Identify which cell holds the provided text, then report its [X, Y] central coordinate. 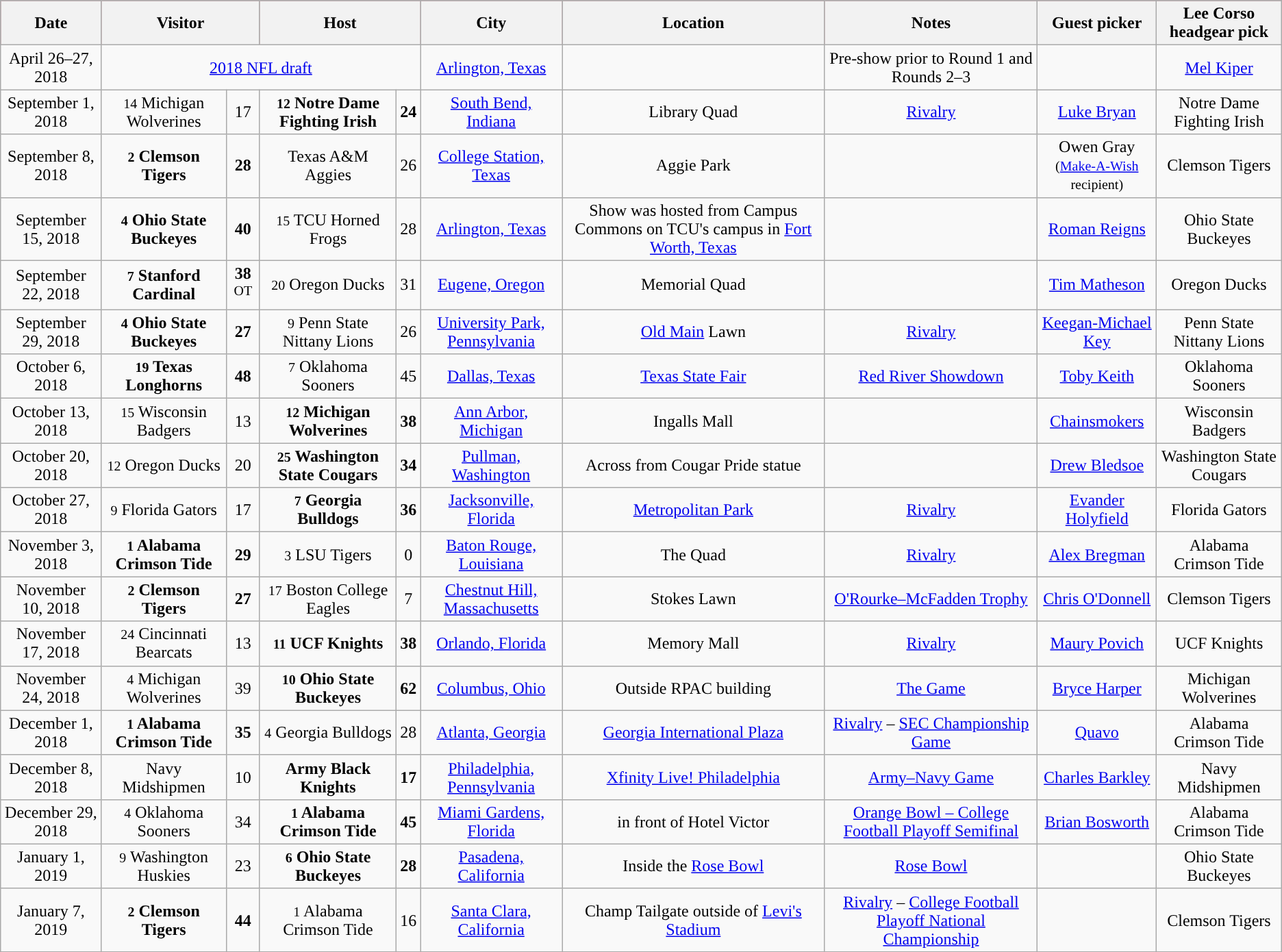
Old Main Lawn [693, 331]
Jacksonville, Florida [492, 510]
Memorial Quad [693, 285]
11 UCF Knights [328, 644]
November 17, 2018 [51, 644]
The Quad [693, 555]
The Game [931, 688]
Library Quad [693, 112]
September 1, 2018 [51, 112]
Baton Rouge, Louisiana [492, 555]
Texas A&M Aggies [328, 166]
December 8, 2018 [51, 777]
Pre-show prior to Round 1 and Rounds 2–3 [931, 67]
Penn State Nittany Lions [1219, 331]
Champ Tailgate outside of Levi's Stadium [693, 920]
Inside the Rose Bowl [693, 866]
38 OT [242, 285]
29 [242, 555]
36 [408, 510]
Brian Bosworth [1097, 822]
23 [242, 866]
University Park, Pennsylvania [492, 331]
Memory Mall [693, 644]
October 6, 2018 [51, 377]
Red River Showdown [931, 377]
6 Ohio State Buckeyes [328, 866]
10 Ohio State Buckeyes [328, 688]
Chestnut Hill, Massachusetts [492, 599]
24 Cincinnati Bearcats [164, 644]
Bryce Harper [1097, 688]
October 27, 2018 [51, 510]
2018 NFL draft [261, 67]
Luke Bryan [1097, 112]
Army–Navy Game [931, 777]
4 Oklahoma Sooners [164, 822]
Guest picker [1097, 23]
Ann Arbor, Michigan [492, 421]
Michigan Wolverines [1219, 688]
0 [408, 555]
17 Boston College Eagles [328, 599]
Orlando, Florida [492, 644]
24 [408, 112]
Eugene, Oregon [492, 285]
Aggie Park [693, 166]
Notre Dame Fighting Irish [1219, 112]
January 7, 2019 [51, 920]
Pullman, Washington [492, 466]
Maury Povich [1097, 644]
7 Stanford Cardinal [164, 285]
Visitor [181, 23]
15 Wisconsin Badgers [164, 421]
Tim Matheson [1097, 285]
Chris O'Donnell [1097, 599]
September 29, 2018 [51, 331]
Keegan-Michael Key [1097, 331]
Ingalls Mall [693, 421]
City [492, 23]
Owen Gray(Make-A-Wish recipient) [1097, 166]
Outside RPAC building [693, 688]
October 13, 2018 [51, 421]
Miami Gardens, Florida [492, 822]
19 Texas Longhorns [164, 377]
40 [242, 229]
Drew Bledsoe [1097, 466]
Wisconsin Badgers [1219, 421]
44 [242, 920]
December 1, 2018 [51, 733]
September 15, 2018 [51, 229]
South Bend, Indiana [492, 112]
Washington State Cougars [1219, 466]
Oklahoma Sooners [1219, 377]
12 Michigan Wolverines [328, 421]
9 Washington Huskies [164, 866]
62 [408, 688]
November 10, 2018 [51, 599]
Show was hosted from Campus Commons on TCU's campus in Fort Worth, Texas [693, 229]
Notes [931, 23]
Evander Holyfield [1097, 510]
UCF Knights [1219, 644]
7 Georgia Bulldogs [328, 510]
16 [408, 920]
Florida Gators [1219, 510]
35 [242, 733]
Quavo [1097, 733]
14 Michigan Wolverines [164, 112]
Toby Keith [1097, 377]
October 20, 2018 [51, 466]
Orange Bowl – College Football Playoff Semifinal [931, 822]
15 TCU Horned Frogs [328, 229]
in front of Hotel Victor [693, 822]
College Station, Texas [492, 166]
Dallas, Texas [492, 377]
Georgia International Plaza [693, 733]
4 Georgia Bulldogs [328, 733]
Stokes Lawn [693, 599]
9 Penn State Nittany Lions [328, 331]
31 [408, 285]
Host [340, 23]
Rivalry – College Football Playoff National Championship [931, 920]
O'Rourke–McFadden Trophy [931, 599]
Philadelphia, Pennsylvania [492, 777]
Lee Corso headgear pick [1219, 23]
Across from Cougar Pride statue [693, 466]
September 8, 2018 [51, 166]
Santa Clara, California [492, 920]
April 26–27, 2018 [51, 67]
Pasadena, California [492, 866]
Alex Bregman [1097, 555]
November 3, 2018 [51, 555]
20 Oregon Ducks [328, 285]
Columbus, Ohio [492, 688]
7 [408, 599]
39 [242, 688]
7 Oklahoma Sooners [328, 377]
November 24, 2018 [51, 688]
Mel Kiper [1219, 67]
Rose Bowl [931, 866]
9 Florida Gators [164, 510]
25 Washington State Cougars [328, 466]
Location [693, 23]
Rivalry – SEC Championship Game [931, 733]
Metropolitan Park [693, 510]
Atlanta, Georgia [492, 733]
12 Notre Dame Fighting Irish [328, 112]
Texas State Fair [693, 377]
10 [242, 777]
September 22, 2018 [51, 285]
20 [242, 466]
Date [51, 23]
12 Oregon Ducks [164, 466]
Charles Barkley [1097, 777]
4 Michigan Wolverines [164, 688]
48 [242, 377]
Chainsmokers [1097, 421]
3 LSU Tigers [328, 555]
December 29, 2018 [51, 822]
Roman Reigns [1097, 229]
Oregon Ducks [1219, 285]
Army Black Knights [328, 777]
January 1, 2019 [51, 866]
Xfinity Live! Philadelphia [693, 777]
